Locate the cell with the specified text and output its [x, y] center coordinate. 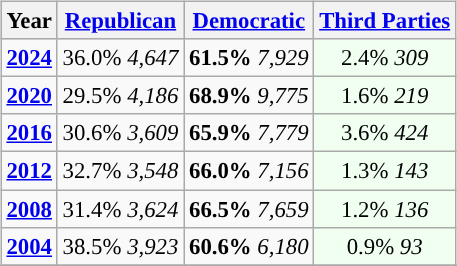
0.9% 93 [385, 246]
68.9% 9,775 [249, 96]
1.2% 136 [385, 209]
2008 [29, 209]
2004 [29, 246]
2.4% 309 [385, 58]
38.5% 3,923 [120, 246]
30.6% 3,609 [120, 133]
61.5% 7,929 [249, 58]
66.5% 7,659 [249, 209]
Republican [120, 21]
32.7% 3,548 [120, 171]
1.3% 143 [385, 171]
Year [29, 21]
60.6% 6,180 [249, 246]
3.6% 424 [385, 133]
Democratic [249, 21]
36.0% 4,647 [120, 58]
66.0% 7,156 [249, 171]
Third Parties [385, 21]
65.9% 7,779 [249, 133]
31.4% 3,624 [120, 209]
2020 [29, 96]
2012 [29, 171]
2016 [29, 133]
1.6% 219 [385, 96]
29.5% 4,186 [120, 96]
2024 [29, 58]
